Identify which cell holds the provided text, then report its [x, y] central coordinate. 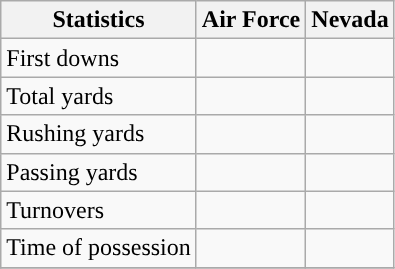
Passing yards [99, 172]
Turnovers [99, 210]
Air Force [250, 20]
First downs [99, 58]
Rushing yards [99, 134]
Total yards [99, 96]
Nevada [350, 20]
Statistics [99, 20]
Time of possession [99, 248]
